Detect which cell encompasses the target text, then output its [X, Y] center coordinate. 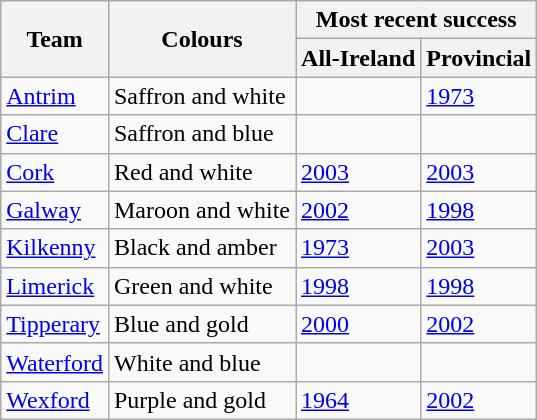
2000 [358, 324]
Antrim [55, 96]
Most recent success [416, 20]
White and blue [202, 362]
Limerick [55, 286]
Cork [55, 172]
Saffron and white [202, 96]
Purple and gold [202, 400]
Colours [202, 39]
Galway [55, 210]
Black and amber [202, 248]
Team [55, 39]
Waterford [55, 362]
Clare [55, 134]
Red and white [202, 172]
Provincial [479, 58]
Blue and gold [202, 324]
Saffron and blue [202, 134]
Wexford [55, 400]
1964 [358, 400]
Tipperary [55, 324]
Kilkenny [55, 248]
All-Ireland [358, 58]
Green and white [202, 286]
Maroon and white [202, 210]
